Pinpoint the cell where the given text exists, returning its (X, Y) midpoint coordinate. 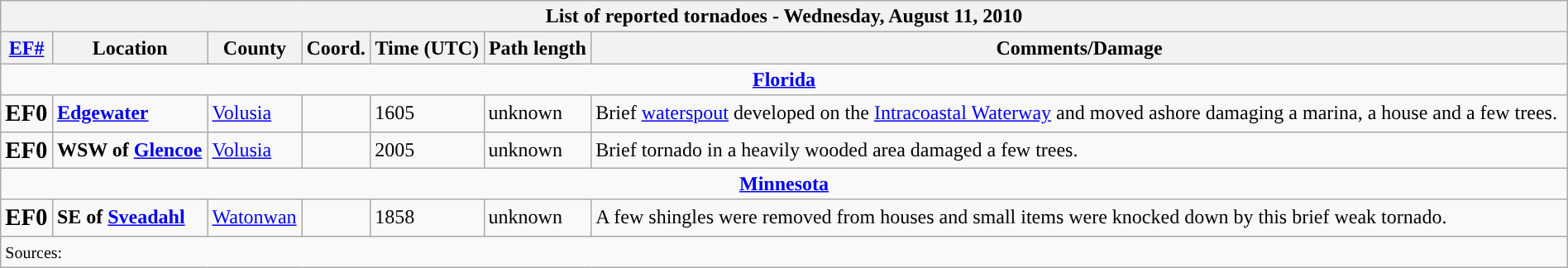
Coord. (336, 48)
SE of Sveadahl (130, 218)
1858 (427, 218)
Comments/Damage (1079, 48)
Watonwan (255, 218)
Path length (538, 48)
County (255, 48)
Time (UTC) (427, 48)
Brief waterspout developed on the Intracoastal Waterway and moved ashore damaging a marina, a house and a few trees. (1079, 113)
WSW of Glencoe (130, 150)
List of reported tornadoes - Wednesday, August 11, 2010 (784, 17)
Location (130, 48)
Brief tornado in a heavily wooded area damaged a few trees. (1079, 150)
A few shingles were removed from houses and small items were knocked down by this brief weak tornado. (1079, 218)
2005 (427, 150)
EF# (26, 48)
Minnesota (784, 184)
Florida (784, 79)
Sources: (784, 251)
1605 (427, 113)
Edgewater (130, 113)
